Search for the cell housing the specified text and yield its [X, Y] center coordinate. 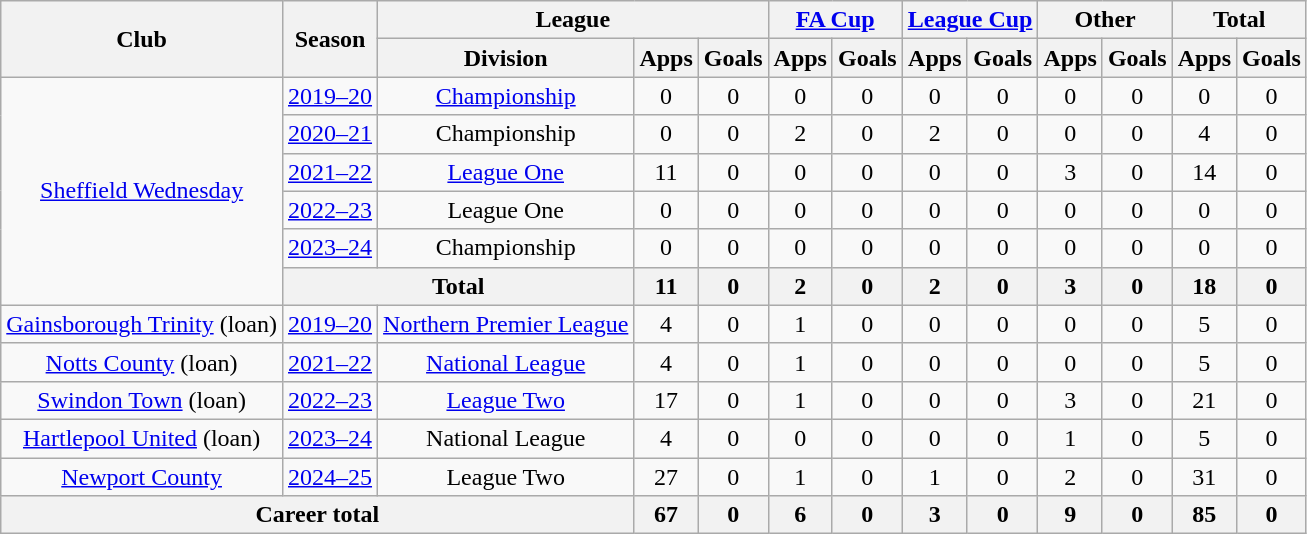
85 [1204, 515]
Club [142, 39]
Northern Premier League [506, 324]
League [573, 20]
27 [666, 477]
Other [1105, 20]
67 [666, 515]
FA Cup [835, 20]
31 [1204, 477]
14 [1204, 172]
21 [1204, 400]
2024–25 [330, 477]
Sheffield Wednesday [142, 191]
Notts County (loan) [142, 362]
Newport County [142, 477]
Hartlepool United (loan) [142, 438]
6 [800, 515]
2020–21 [330, 134]
Career total [318, 515]
Division [506, 58]
Gainsborough Trinity (loan) [142, 324]
9 [1070, 515]
Swindon Town (loan) [142, 400]
17 [666, 400]
League Cup [970, 20]
18 [1204, 286]
Season [330, 39]
